Extract the [x, y] coordinate from the center of the cell holding the provided text.  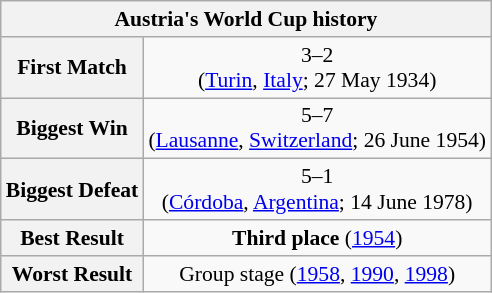
5–1 (Córdoba, Argentina; 14 June 1978) [317, 190]
First Match [72, 68]
Third place (1954) [317, 238]
Biggest Win [72, 128]
3–2 (Turin, Italy; 27 May 1934) [317, 68]
Biggest Defeat [72, 190]
Group stage (1958, 1990, 1998) [317, 274]
Worst Result [72, 274]
Best Result [72, 238]
5–7 (Lausanne, Switzerland; 26 June 1954) [317, 128]
Austria's World Cup history [246, 19]
